Provide the (x, y) coordinate of the cell's center where the given text is located.  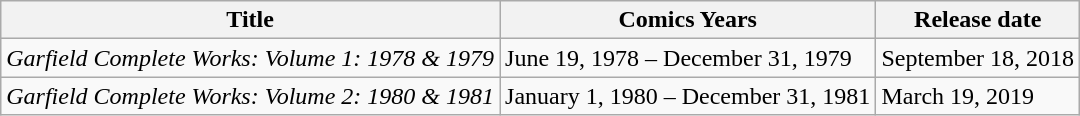
Garfield Complete Works: Volume 1: 1978 & 1979 (250, 58)
March 19, 2019 (978, 96)
Title (250, 20)
Garfield Complete Works: Volume 2: 1980 & 1981 (250, 96)
June 19, 1978 – December 31, 1979 (688, 58)
September 18, 2018 (978, 58)
Comics Years (688, 20)
Release date (978, 20)
January 1, 1980 – December 31, 1981 (688, 96)
